Pinpoint the cell where the given text exists, returning its [x, y] midpoint coordinate. 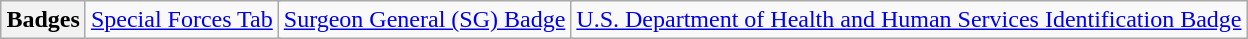
Special Forces Tab [182, 20]
Badges [43, 20]
Surgeon General (SG) Badge [424, 20]
U.S. Department of Health and Human Services Identification Badge [909, 20]
